Scan for the cell matching the given text and deliver its [X, Y] coordinate at center. 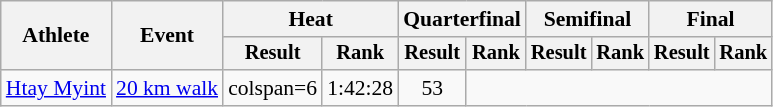
Heat [310, 19]
20 km walk [167, 88]
Final [710, 19]
1:42:28 [360, 88]
Quarterfinal [462, 19]
Semifinal [588, 19]
Htay Myint [56, 88]
53 [432, 88]
Athlete [56, 36]
Event [167, 36]
colspan=6 [272, 88]
